Locate the cell with the specified text and output its (X, Y) center coordinate. 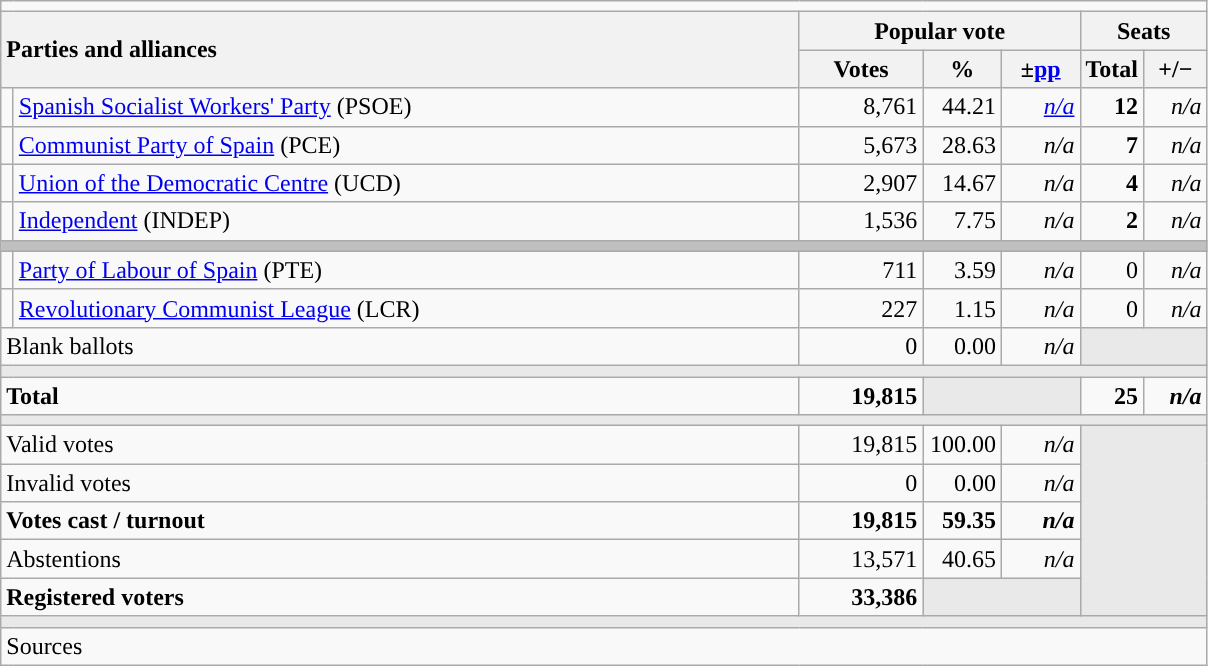
1.15 (962, 308)
3.59 (962, 270)
Spanish Socialist Workers' Party (PSOE) (406, 107)
Sources (604, 646)
Valid votes (400, 445)
44.21 (962, 107)
13,571 (861, 559)
2,907 (861, 183)
Seats (1144, 31)
2 (1112, 221)
100.00 (962, 445)
40.65 (962, 559)
7 (1112, 145)
Union of the Democratic Centre (UCD) (406, 183)
Party of Labour of Spain (PTE) (406, 270)
12 (1112, 107)
Invalid votes (400, 483)
59.35 (962, 521)
33,386 (861, 597)
28.63 (962, 145)
7.75 (962, 221)
Popular vote (940, 31)
±pp (1040, 69)
8,761 (861, 107)
711 (861, 270)
Blank ballots (400, 346)
Abstentions (400, 559)
Communist Party of Spain (PCE) (406, 145)
4 (1112, 183)
25 (1112, 395)
14.67 (962, 183)
Registered voters (400, 597)
227 (861, 308)
5,673 (861, 145)
% (962, 69)
+/− (1176, 69)
Votes cast / turnout (400, 521)
Independent (INDEP) (406, 221)
1,536 (861, 221)
Parties and alliances (400, 50)
Revolutionary Communist League (LCR) (406, 308)
Votes (861, 69)
